Extract the [x, y] coordinate from the center of the cell holding the provided text.  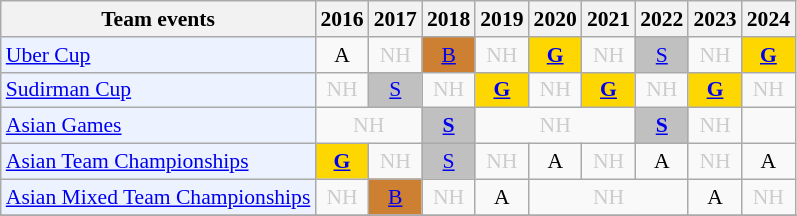
Uber Cup [158, 55]
2024 [768, 19]
Sudirman Cup [158, 90]
2022 [662, 19]
Asian Mixed Team Championships [158, 197]
2018 [448, 19]
2021 [608, 19]
2017 [396, 19]
2020 [556, 19]
2023 [714, 19]
2016 [342, 19]
Asian Games [158, 126]
Asian Team Championships [158, 162]
Team events [158, 19]
2019 [502, 19]
